Detect which cell encompasses the target text, then output its [x, y] center coordinate. 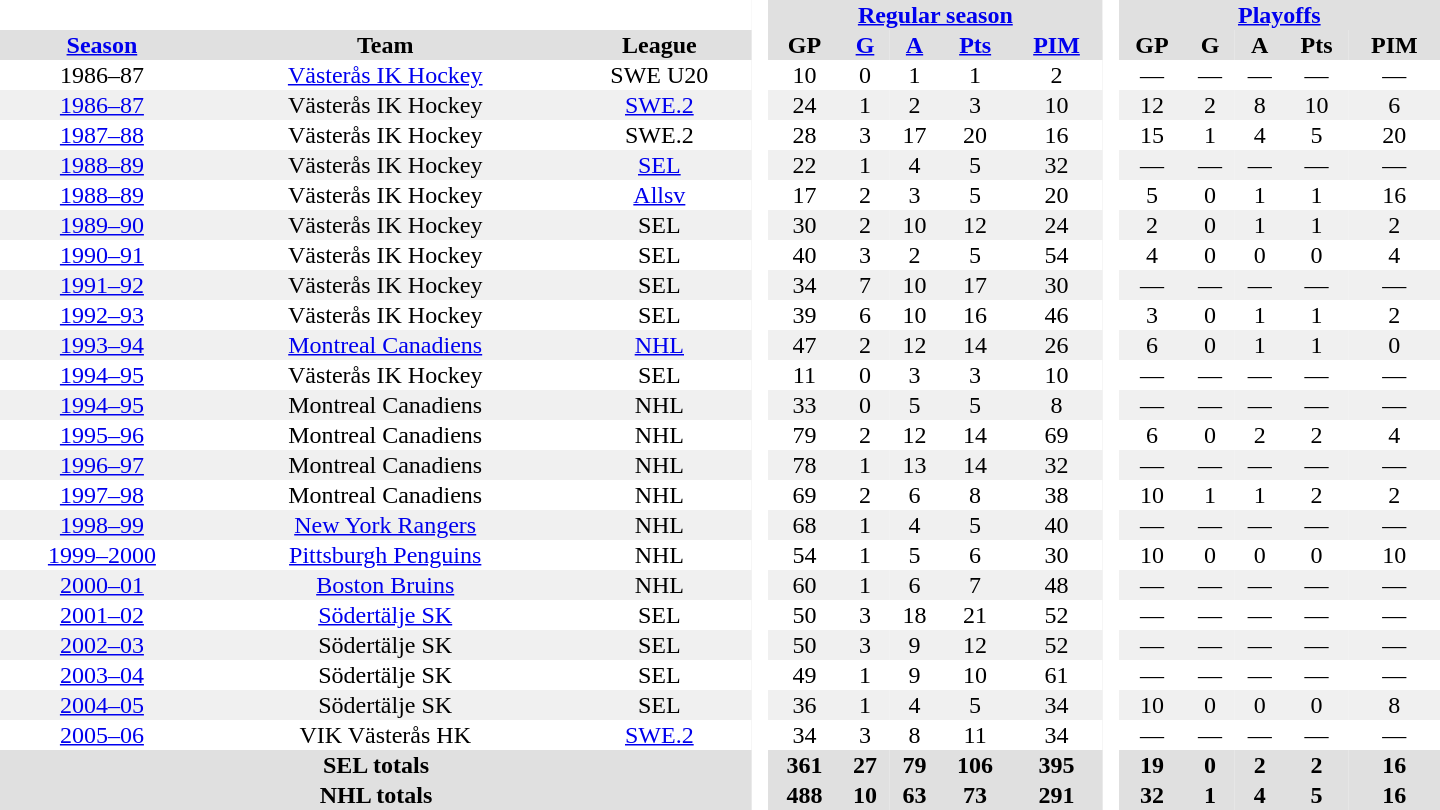
VIK Västerås HK [386, 735]
1987–88 [102, 135]
48 [1056, 585]
26 [1056, 345]
38 [1056, 495]
39 [805, 315]
2000–01 [102, 585]
Team [386, 45]
NHL totals [376, 795]
SWE U20 [660, 75]
2001–02 [102, 615]
13 [915, 465]
1998–99 [102, 525]
36 [805, 705]
46 [1056, 315]
1992–93 [102, 315]
1999–2000 [102, 555]
1991–92 [102, 285]
2004–05 [102, 705]
1995–96 [102, 435]
Allsv [660, 195]
Season [102, 45]
60 [805, 585]
47 [805, 345]
1989–90 [102, 225]
2005–06 [102, 735]
1993–94 [102, 345]
73 [975, 795]
1997–98 [102, 495]
68 [805, 525]
League [660, 45]
21 [975, 615]
1990–91 [102, 255]
22 [805, 165]
Playoffs [1280, 15]
Pittsburgh Penguins [386, 555]
2003–04 [102, 675]
18 [915, 615]
395 [1056, 765]
61 [1056, 675]
63 [915, 795]
33 [805, 405]
15 [1152, 135]
361 [805, 765]
291 [1056, 795]
1996–97 [102, 465]
SEL totals [376, 765]
19 [1152, 765]
488 [805, 795]
28 [805, 135]
2002–03 [102, 645]
106 [975, 765]
New York Rangers [386, 525]
Boston Bruins [386, 585]
49 [805, 675]
27 [865, 765]
Regular season [936, 15]
78 [805, 465]
